Scan for the cell matching the given text and deliver its [x, y] coordinate at center. 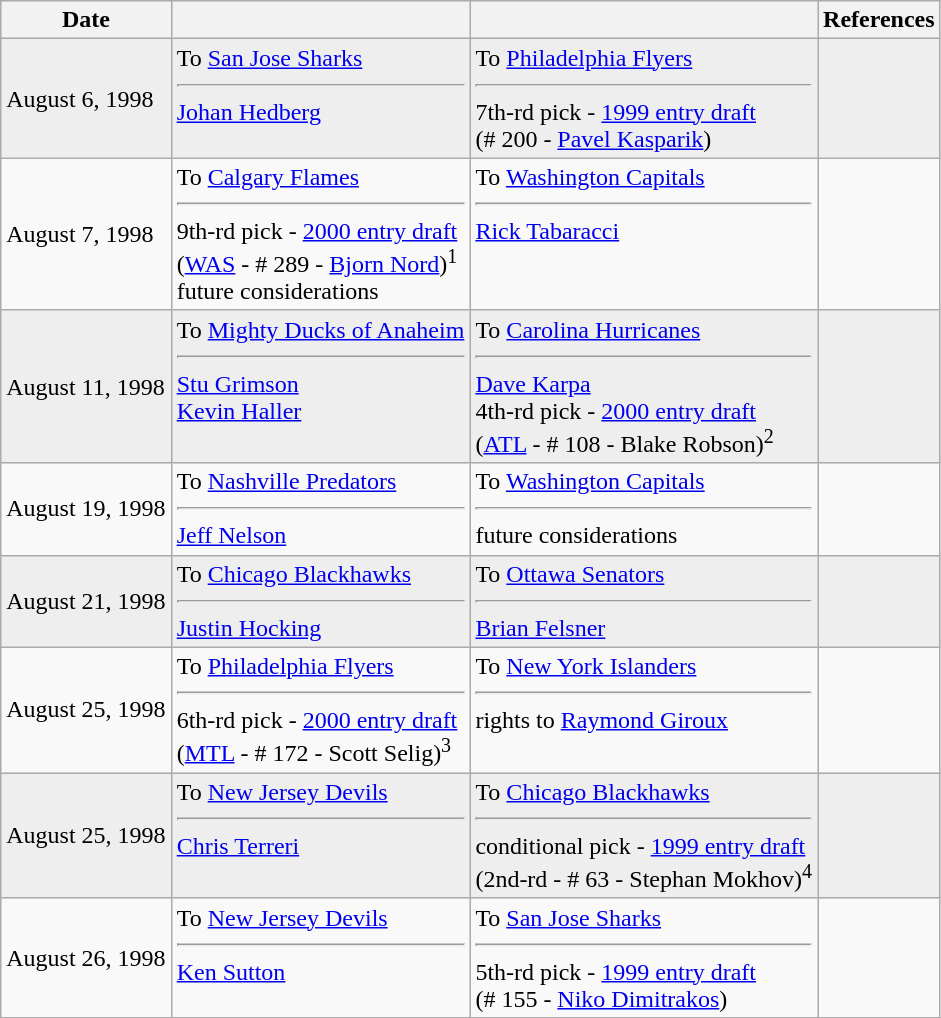
To Ottawa SenatorsBrian Felsner [644, 601]
To Mighty Ducks of AnaheimStu GrimsonKevin Haller [320, 386]
To New York Islandersrights to Raymond Giroux [644, 710]
To Washington CapitalsRick Tabaracci [644, 234]
To Philadelphia Flyers6th-rd pick - 2000 entry draft(MTL - # 172 - Scott Selig)3 [320, 710]
To New Jersey DevilsKen Sutton [320, 958]
August 19, 1998 [86, 509]
To San Jose SharksJohan Hedberg [320, 98]
August 26, 1998 [86, 958]
Date [86, 20]
To Calgary Flames9th-rd pick - 2000 entry draft(WAS - # 289 - Bjorn Nord)1future considerations [320, 234]
To Philadelphia Flyers7th-rd pick - 1999 entry draft(# 200 - Pavel Kasparik) [644, 98]
To Carolina HurricanesDave Karpa4th-rd pick - 2000 entry draft(ATL - # 108 - Blake Robson)2 [644, 386]
August 11, 1998 [86, 386]
August 7, 1998 [86, 234]
To San Jose Sharks5th-rd pick - 1999 entry draft(# 155 - Niko Dimitrakos) [644, 958]
References [880, 20]
To New Jersey DevilsChris Terreri [320, 836]
To Chicago Blackhawksconditional pick - 1999 entry draft(2nd-rd - # 63 - Stephan Mokhov)4 [644, 836]
August 21, 1998 [86, 601]
To Washington Capitalsfuture considerations [644, 509]
August 6, 1998 [86, 98]
To Nashville PredatorsJeff Nelson [320, 509]
To Chicago BlackhawksJustin Hocking [320, 601]
